Locate the cell with the specified text and output its (x, y) center coordinate. 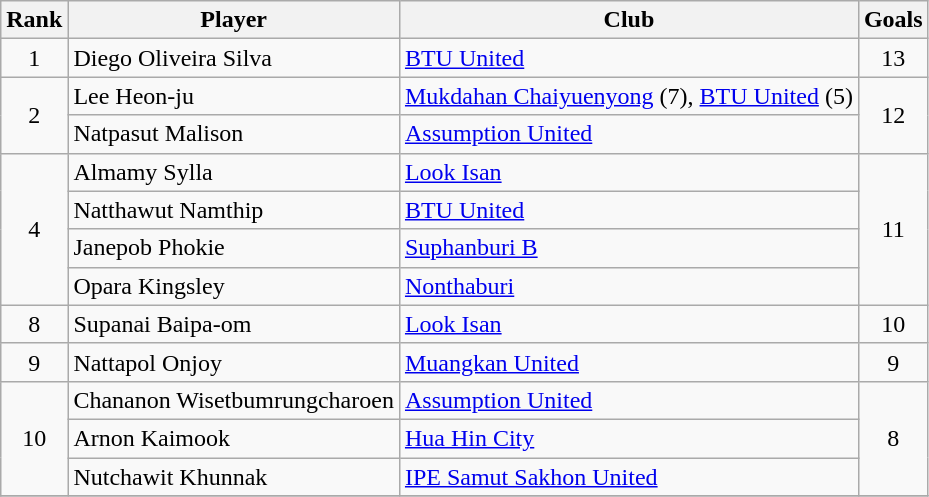
IPE Samut Sakhon United (628, 477)
Chananon Wisetbumrungcharoen (234, 400)
11 (893, 229)
Nutchawit Khunnak (234, 477)
12 (893, 115)
Opara Kingsley (234, 286)
Lee Heon-ju (234, 96)
13 (893, 58)
Natthawut Namthip (234, 210)
Nonthaburi (628, 286)
Arnon Kaimook (234, 438)
Muangkan United (628, 362)
Nattapol Onjoy (234, 362)
1 (34, 58)
Janepob Phokie (234, 248)
Rank (34, 20)
Goals (893, 20)
Mukdahan Chaiyuenyong (7), BTU United (5) (628, 96)
4 (34, 229)
Almamy Sylla (234, 172)
2 (34, 115)
Suphanburi B (628, 248)
Player (234, 20)
Hua Hin City (628, 438)
Supanai Baipa-om (234, 324)
Diego Oliveira Silva (234, 58)
Club (628, 20)
Natpasut Malison (234, 134)
